Determine the (X, Y) coordinate at the center of the cell enclosing the given text.  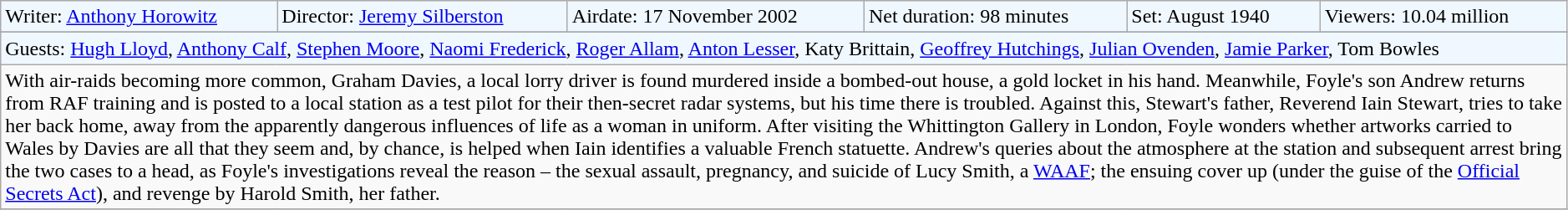
Viewers: 10.04 million (1444, 17)
Airdate: 17 November 2002 (715, 17)
Net duration: 98 minutes (995, 17)
Writer: Anthony Horowitz (139, 17)
Director: Jeremy Silberston (423, 17)
Set: August 1940 (1223, 17)
